Find where the given text appears and provide that cell's center as [x, y] coordinate. 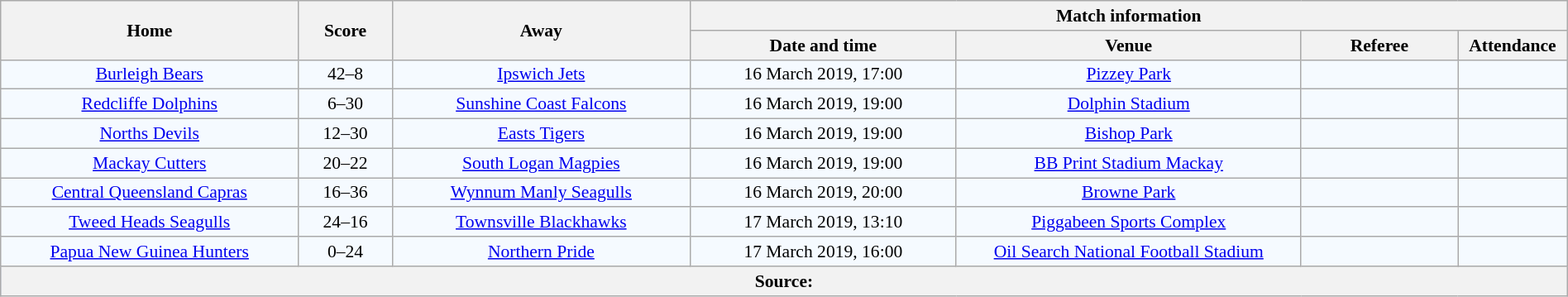
Redcliffe Dolphins [150, 104]
17 March 2019, 16:00 [823, 251]
Burleigh Bears [150, 74]
Home [150, 30]
Ipswich Jets [541, 74]
Date and time [823, 46]
Match information [1128, 16]
Norths Devils [150, 134]
South Logan Magpies [541, 163]
24–16 [346, 223]
Wynnum Manly Seagulls [541, 193]
Northern Pride [541, 251]
16 March 2019, 20:00 [823, 193]
6–30 [346, 104]
Referee [1379, 46]
16 March 2019, 17:00 [823, 74]
12–30 [346, 134]
Papua New Guinea Hunters [150, 251]
16–36 [346, 193]
Source: [784, 281]
Mackay Cutters [150, 163]
Tweed Heads Seagulls [150, 223]
Pizzey Park [1128, 74]
Dolphin Stadium [1128, 104]
Attendance [1513, 46]
Bishop Park [1128, 134]
Central Queensland Capras [150, 193]
Townsville Blackhawks [541, 223]
Browne Park [1128, 193]
Sunshine Coast Falcons [541, 104]
Away [541, 30]
Piggabeen Sports Complex [1128, 223]
Score [346, 30]
42–8 [346, 74]
20–22 [346, 163]
BB Print Stadium Mackay [1128, 163]
0–24 [346, 251]
Easts Tigers [541, 134]
Venue [1128, 46]
Oil Search National Football Stadium [1128, 251]
17 March 2019, 13:10 [823, 223]
